Determine the [x, y] coordinate at the center of the cell enclosing the given text.  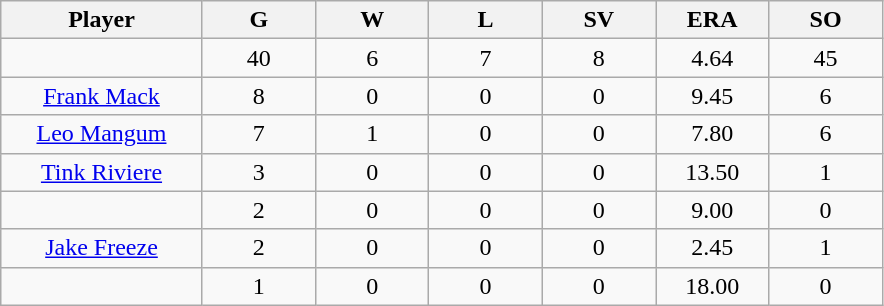
3 [258, 172]
4.64 [712, 58]
G [258, 20]
45 [826, 58]
Jake Freeze [102, 248]
SO [826, 20]
L [486, 20]
7.80 [712, 134]
ERA [712, 20]
40 [258, 58]
9.00 [712, 210]
9.45 [712, 96]
Leo Mangum [102, 134]
13.50 [712, 172]
2.45 [712, 248]
18.00 [712, 286]
SV [598, 20]
Frank Mack [102, 96]
Tink Riviere [102, 172]
W [372, 20]
Player [102, 20]
